Find where the given text appears and provide that cell's center as [x, y] coordinate. 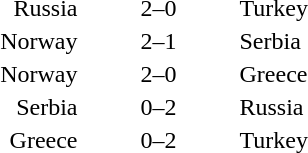
0–2 [158, 107]
2–1 [158, 41]
2–0 [158, 74]
